Output the (x, y) coordinate of the center of the cell containing the given text.  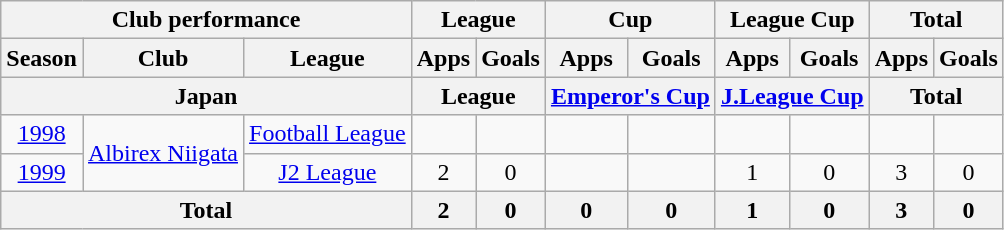
Season (42, 58)
Cup (630, 20)
Club performance (206, 20)
Emperor's Cup (630, 96)
Football League (328, 134)
League Cup (792, 20)
J.League Cup (792, 96)
1998 (42, 134)
Albirex Niigata (162, 153)
Japan (206, 96)
Club (162, 58)
1999 (42, 172)
J2 League (328, 172)
